From the cell containing the given text, extract its center point as [X, Y] coordinate. 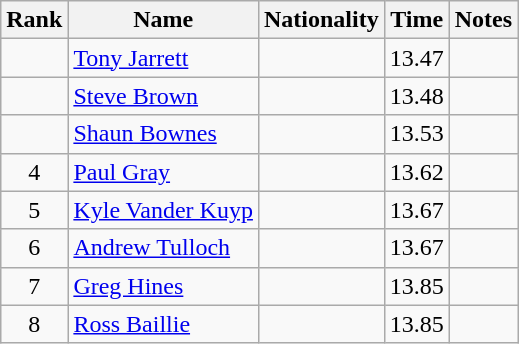
Notes [483, 20]
8 [34, 324]
7 [34, 286]
6 [34, 248]
Tony Jarrett [164, 58]
Time [416, 20]
13.62 [416, 172]
Paul Gray [164, 172]
5 [34, 210]
Name [164, 20]
13.47 [416, 58]
Steve Brown [164, 96]
4 [34, 172]
13.48 [416, 96]
Rank [34, 20]
Ross Baillie [164, 324]
Shaun Bownes [164, 134]
Greg Hines [164, 286]
Nationality [321, 20]
13.53 [416, 134]
Andrew Tulloch [164, 248]
Kyle Vander Kuyp [164, 210]
